Provide the [X, Y] coordinate of the cell's center where the given text is located.  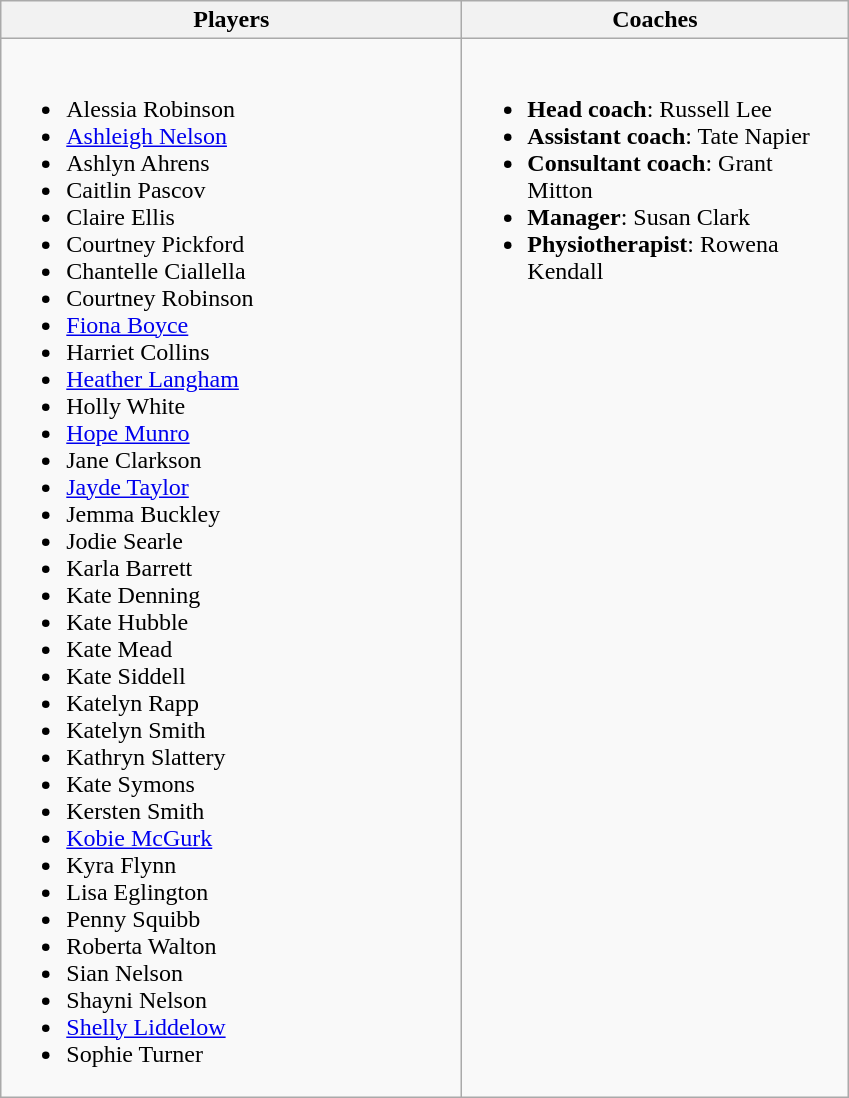
Coaches [655, 20]
Players [232, 20]
Head coach: Russell LeeAssistant coach: Tate NapierConsultant coach: Grant MittonManager: Susan ClarkPhysiotherapist: Rowena Kendall [655, 568]
